From the cell containing the given text, extract its center point as [X, Y] coordinate. 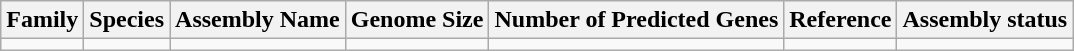
Family [42, 20]
Number of Predicted Genes [636, 20]
Species [127, 20]
Genome Size [417, 20]
Assembly Name [258, 20]
Assembly status [985, 20]
Reference [840, 20]
